Locate the cell with the specified text and output its [X, Y] center coordinate. 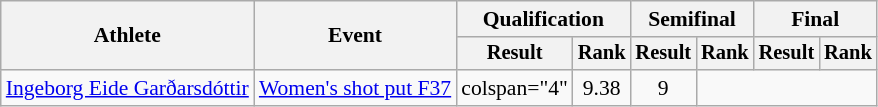
Qualification [543, 19]
9.38 [602, 88]
colspan="4" [514, 88]
9 [663, 88]
Event [355, 36]
Final [816, 19]
Athlete [128, 36]
Women's shot put F37 [355, 88]
Semifinal [692, 19]
Ingeborg Eide Garðarsdóttir [128, 88]
